Locate the cell with the specified text and output its (x, y) center coordinate. 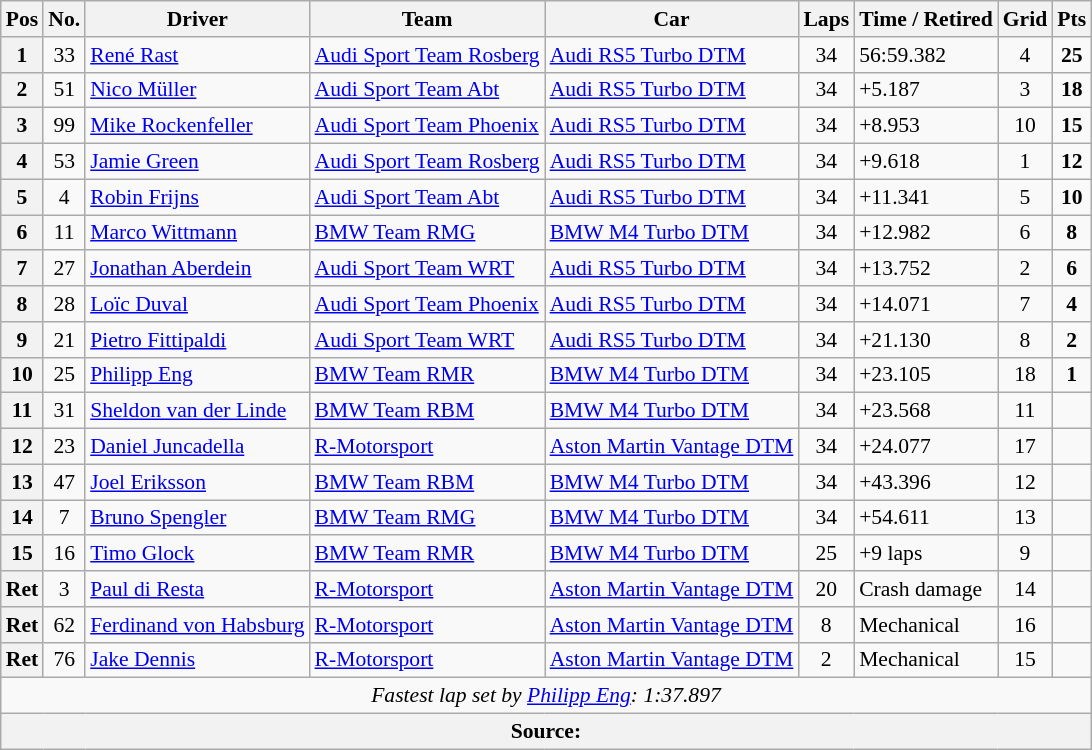
53 (64, 162)
+24.077 (926, 447)
Paul di Resta (197, 589)
Fastest lap set by Philipp Eng: 1:37.897 (546, 696)
Pietro Fittipaldi (197, 340)
Joel Eriksson (197, 482)
René Rast (197, 55)
17 (1026, 447)
99 (64, 126)
Grid (1026, 19)
+13.752 (926, 269)
+8.953 (926, 126)
51 (64, 90)
33 (64, 55)
+43.396 (926, 482)
28 (64, 304)
Nico Müller (197, 90)
27 (64, 269)
Philipp Eng (197, 375)
Sheldon van der Linde (197, 411)
31 (64, 411)
+9 laps (926, 554)
+11.341 (926, 197)
Robin Frijns (197, 197)
Time / Retired (926, 19)
Mike Rockenfeller (197, 126)
Timo Glock (197, 554)
Bruno Spengler (197, 518)
21 (64, 340)
Car (672, 19)
Crash damage (926, 589)
No. (64, 19)
47 (64, 482)
Ferdinand von Habsburg (197, 625)
Jake Dennis (197, 660)
Team (428, 19)
Daniel Juncadella (197, 447)
23 (64, 447)
76 (64, 660)
+23.568 (926, 411)
+12.982 (926, 233)
Laps (826, 19)
Pos (22, 19)
Driver (197, 19)
+21.130 (926, 340)
Jamie Green (197, 162)
+54.611 (926, 518)
Source: (546, 732)
+5.187 (926, 90)
+14.071 (926, 304)
56:59.382 (926, 55)
Pts (1072, 19)
62 (64, 625)
Jonathan Aberdein (197, 269)
+23.105 (926, 375)
+9.618 (926, 162)
Marco Wittmann (197, 233)
20 (826, 589)
Loïc Duval (197, 304)
